Detect which cell encompasses the target text, then output its [x, y] center coordinate. 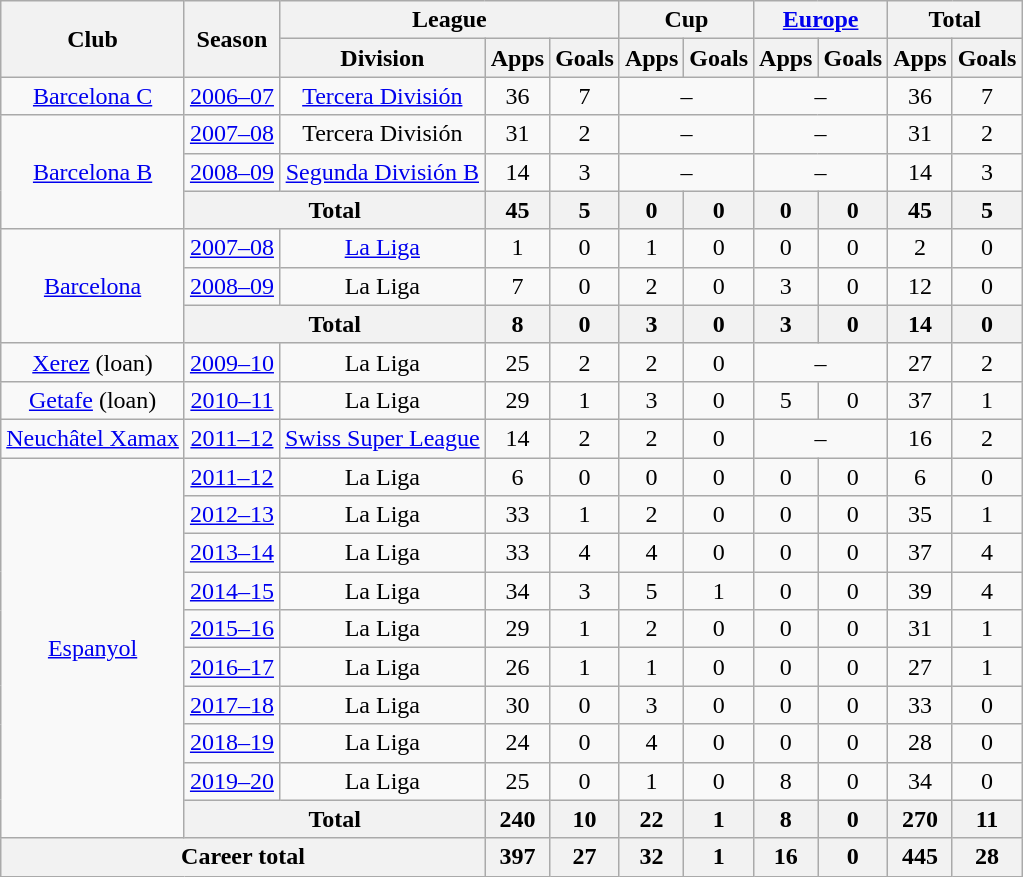
Getafe (loan) [93, 400]
Segunda División B [382, 172]
2012–13 [232, 515]
12 [920, 286]
2015–16 [232, 629]
2018–19 [232, 743]
Barcelona C [93, 96]
32 [651, 857]
270 [920, 819]
35 [920, 515]
22 [651, 819]
Espanyol [93, 648]
26 [517, 667]
39 [920, 591]
24 [517, 743]
Division [382, 58]
Season [232, 39]
Career total [243, 857]
2014–15 [232, 591]
Neuchâtel Xamax [93, 438]
397 [517, 857]
Swiss Super League [382, 438]
10 [585, 819]
2006–07 [232, 96]
Barcelona B [93, 172]
30 [517, 705]
2019–20 [232, 781]
445 [920, 857]
240 [517, 819]
League [449, 20]
Europe [821, 20]
2017–18 [232, 705]
2016–17 [232, 667]
2013–14 [232, 553]
Xerez (loan) [93, 362]
2010–11 [232, 400]
Cup [686, 20]
Club [93, 39]
11 [987, 819]
2009–10 [232, 362]
Barcelona [93, 286]
